Extract the (x, y) coordinate from the center of the cell holding the provided text.  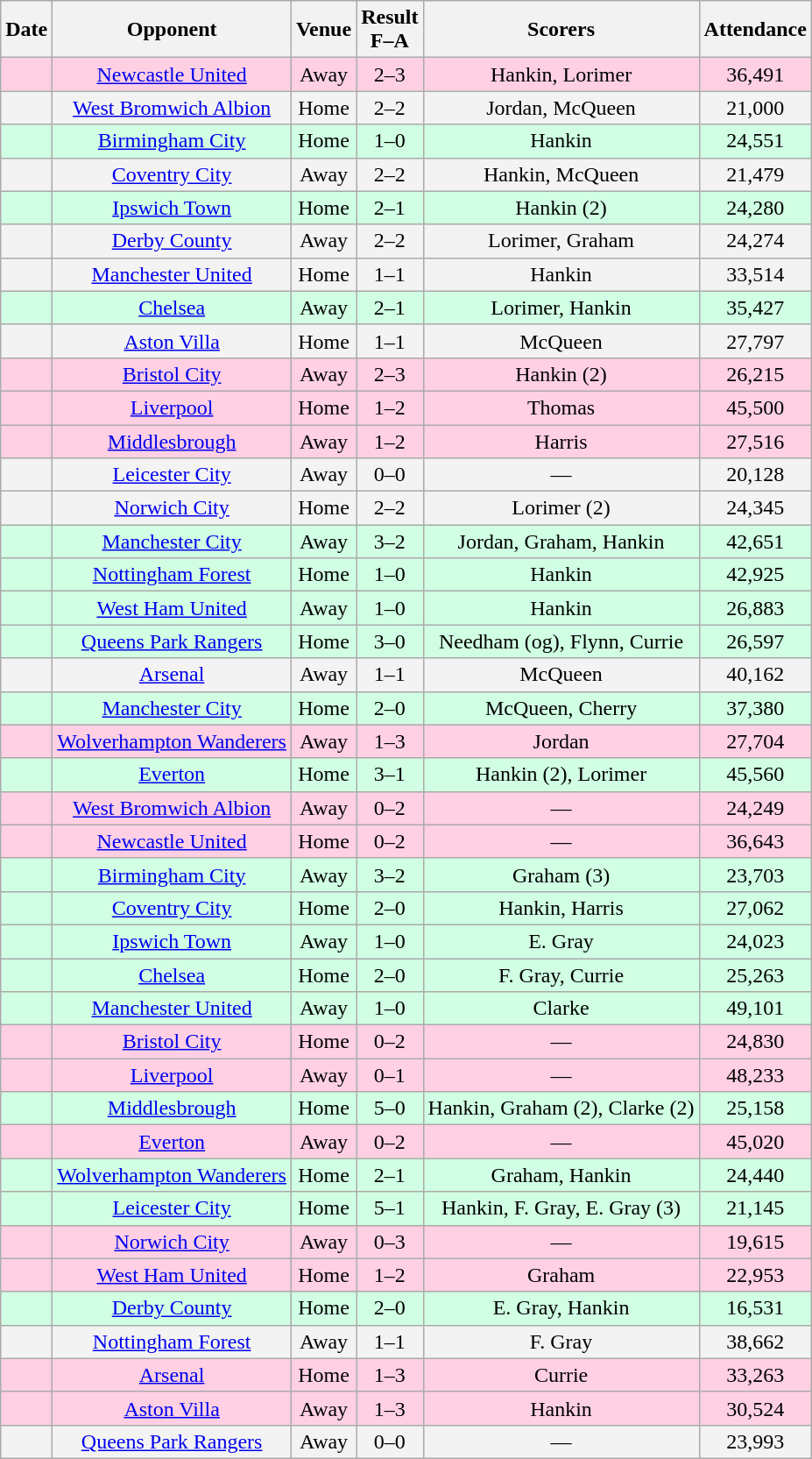
Currie (561, 1375)
37,380 (755, 708)
Hankin (2), Lorimer (561, 775)
45,500 (755, 407)
36,491 (755, 74)
Hankin, Lorimer (561, 74)
Thomas (561, 407)
Lorimer, Hankin (561, 308)
McQueen, Cherry (561, 708)
26,883 (755, 608)
42,925 (755, 575)
27,516 (755, 441)
26,597 (755, 641)
16,531 (755, 1308)
21,145 (755, 1208)
0–1 (390, 1075)
Graham, Hankin (561, 1175)
Hankin, Harris (561, 908)
Lorimer (2) (561, 508)
23,703 (755, 875)
42,651 (755, 542)
24,551 (755, 141)
33,263 (755, 1375)
E. Gray (561, 941)
5–1 (390, 1208)
5–0 (390, 1108)
45,020 (755, 1142)
49,101 (755, 1009)
F. Gray, Currie (561, 975)
Graham (561, 1275)
27,062 (755, 908)
25,158 (755, 1108)
Opponent (172, 30)
19,615 (755, 1242)
36,643 (755, 841)
24,345 (755, 508)
48,233 (755, 1075)
Hankin, F. Gray, E. Gray (3) (561, 1208)
Clarke (561, 1009)
Date (26, 30)
38,662 (755, 1342)
45,560 (755, 775)
E. Gray, Hankin (561, 1308)
30,524 (755, 1408)
24,249 (755, 808)
24,440 (755, 1175)
Hankin, McQueen (561, 174)
0–3 (390, 1242)
35,427 (755, 308)
Scorers (561, 30)
24,280 (755, 208)
3–1 (390, 775)
Jordan (561, 741)
Harris (561, 441)
21,479 (755, 174)
Hankin, Graham (2), Clarke (2) (561, 1108)
24,023 (755, 941)
26,215 (755, 374)
F. Gray (561, 1342)
Jordan, McQueen (561, 108)
24,274 (755, 241)
21,000 (755, 108)
27,797 (755, 341)
40,162 (755, 675)
Attendance (755, 30)
24,830 (755, 1042)
3–0 (390, 641)
33,514 (755, 274)
27,704 (755, 741)
25,263 (755, 975)
23,993 (755, 1441)
20,128 (755, 475)
22,953 (755, 1275)
Lorimer, Graham (561, 241)
Graham (3) (561, 875)
Jordan, Graham, Hankin (561, 542)
Venue (323, 30)
ResultF–A (390, 30)
Needham (og), Flynn, Currie (561, 641)
